Provide the (X, Y) coordinate of the cell's center where the given text is located.  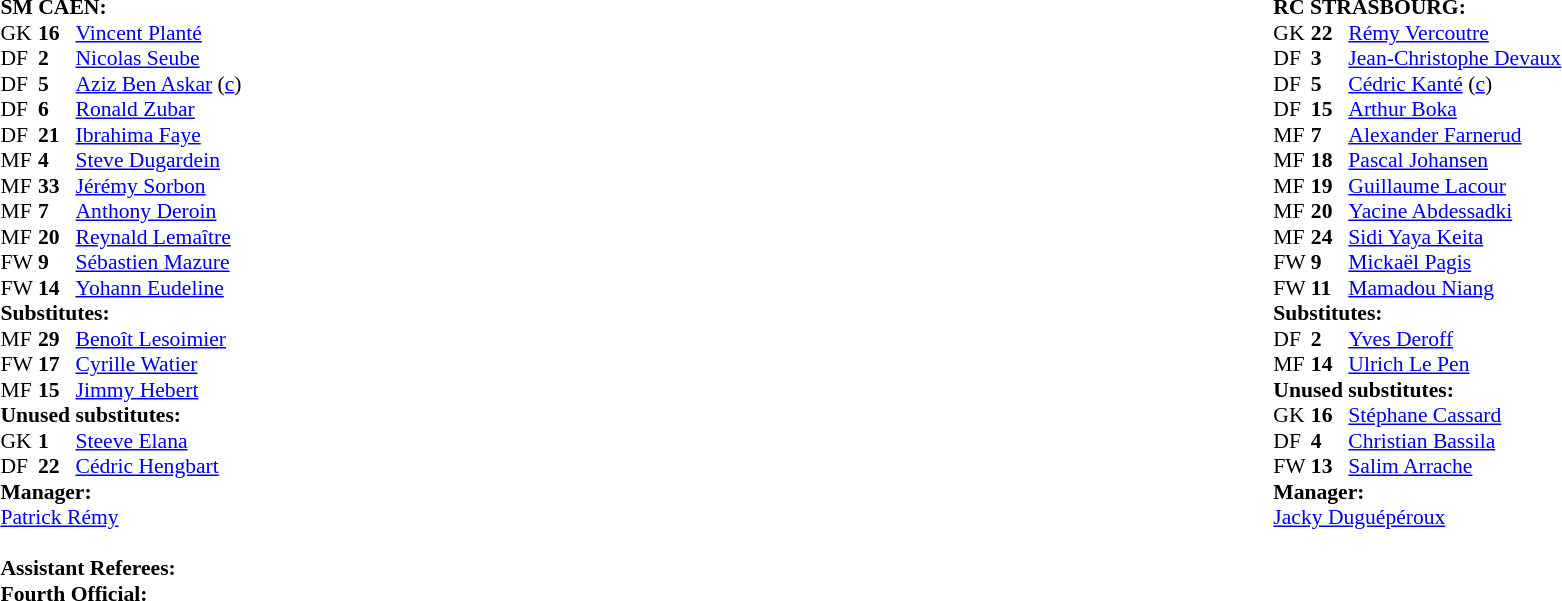
Ronald Zubar (159, 109)
Stéphane Cassard (1454, 415)
6 (57, 109)
Steeve Elana (159, 441)
Steve Dugardein (159, 161)
Vincent Planté (159, 33)
Yohann Eudeline (159, 288)
Cédric Hengbart (159, 467)
17 (57, 365)
Jérémy Sorbon (159, 186)
Ibrahima Faye (159, 135)
Arthur Boka (1454, 109)
Salim Arrache (1454, 467)
Yacine Abdessadki (1454, 211)
Sidi Yaya Keita (1454, 237)
Jimmy Hebert (159, 390)
Sébastien Mazure (159, 263)
13 (1330, 467)
Cyrille Watier (159, 365)
Benoît Lesoimier (159, 339)
Anthony Deroin (159, 211)
Cédric Kanté (c) (1454, 84)
19 (1330, 186)
Aziz Ben Askar (c) (159, 84)
Pascal Johansen (1454, 161)
Nicolas Seube (159, 59)
Christian Bassila (1454, 441)
21 (57, 135)
Rémy Vercoutre (1454, 33)
33 (57, 186)
3 (1330, 59)
Reynald Lemaître (159, 237)
Yves Deroff (1454, 339)
18 (1330, 161)
Mamadou Niang (1454, 288)
Jacky Duguépéroux (1417, 517)
24 (1330, 237)
Ulrich Le Pen (1454, 365)
Jean-Christophe Devaux (1454, 59)
1 (57, 441)
Mickaël Pagis (1454, 263)
Alexander Farnerud (1454, 135)
29 (57, 339)
Guillaume Lacour (1454, 186)
11 (1330, 288)
